Return (X, Y) of the center of cell containing provided text 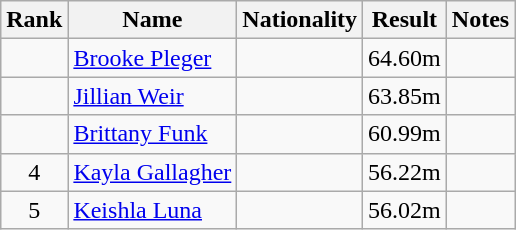
Brooke Pleger (152, 58)
64.60m (405, 58)
Jillian Weir (152, 96)
60.99m (405, 134)
Nationality (300, 20)
Brittany Funk (152, 134)
Result (405, 20)
Notes (480, 20)
4 (34, 172)
Name (152, 20)
56.02m (405, 210)
Kayla Gallagher (152, 172)
5 (34, 210)
56.22m (405, 172)
Keishla Luna (152, 210)
Rank (34, 20)
63.85m (405, 96)
